Output the [x, y] coordinate of the center of the cell containing the given text.  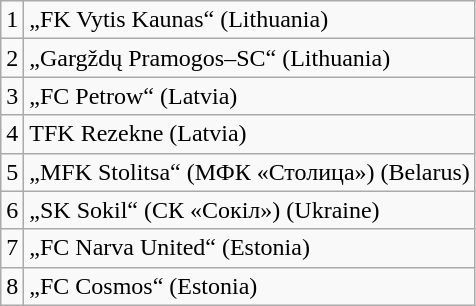
„FC Cosmos“ (Estonia) [250, 286]
„Gargždų Pramogos–SC“ (Lithuania) [250, 58]
„FC Narva United“ (Estonia) [250, 248]
TFK Rezekne (Latvia) [250, 134]
1 [12, 20]
„FK Vytis Kaunas“ (Lithuania) [250, 20]
5 [12, 172]
6 [12, 210]
7 [12, 248]
8 [12, 286]
„MFK Stolitsa“ (МФК «Столица») (Belarus) [250, 172]
2 [12, 58]
3 [12, 96]
„SK Sokil“ (СК «Сокіл») (Ukraine) [250, 210]
„FC Petrow“ (Latvia) [250, 96]
4 [12, 134]
